Identify which cell holds the provided text, then report its (X, Y) central coordinate. 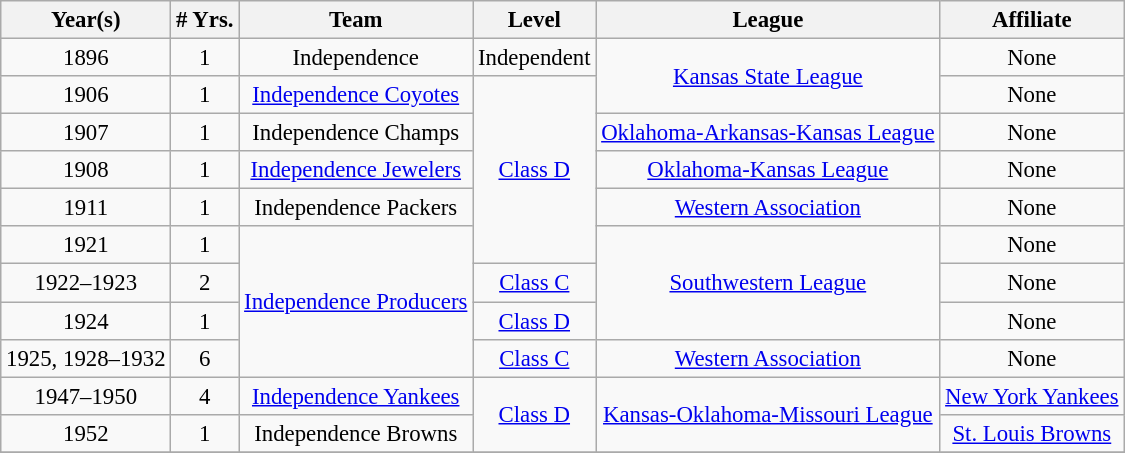
1924 (86, 321)
Independence Jewelers (356, 170)
Independent (534, 58)
1921 (86, 245)
2 (205, 283)
1896 (86, 58)
Kansas State League (768, 76)
1922–1923 (86, 283)
Affiliate (1032, 20)
Independence Packers (356, 208)
League (768, 20)
Independence Yankees (356, 396)
Independence Coyotes (356, 95)
Kansas-Oklahoma-Missouri League (768, 414)
Oklahoma-Kansas League (768, 170)
1952 (86, 433)
New York Yankees (1032, 396)
St. Louis Browns (1032, 433)
Independence Producers (356, 301)
Team (356, 20)
Independence Browns (356, 433)
1925, 1928–1932 (86, 358)
Oklahoma-Arkansas-Kansas League (768, 133)
1911 (86, 208)
Independence Champs (356, 133)
1907 (86, 133)
6 (205, 358)
Level (534, 20)
Independence (356, 58)
1908 (86, 170)
1906 (86, 95)
1947–1950 (86, 396)
# Yrs. (205, 20)
4 (205, 396)
Southwestern League (768, 282)
Year(s) (86, 20)
